Find where the given text appears and provide that cell's center as [x, y] coordinate. 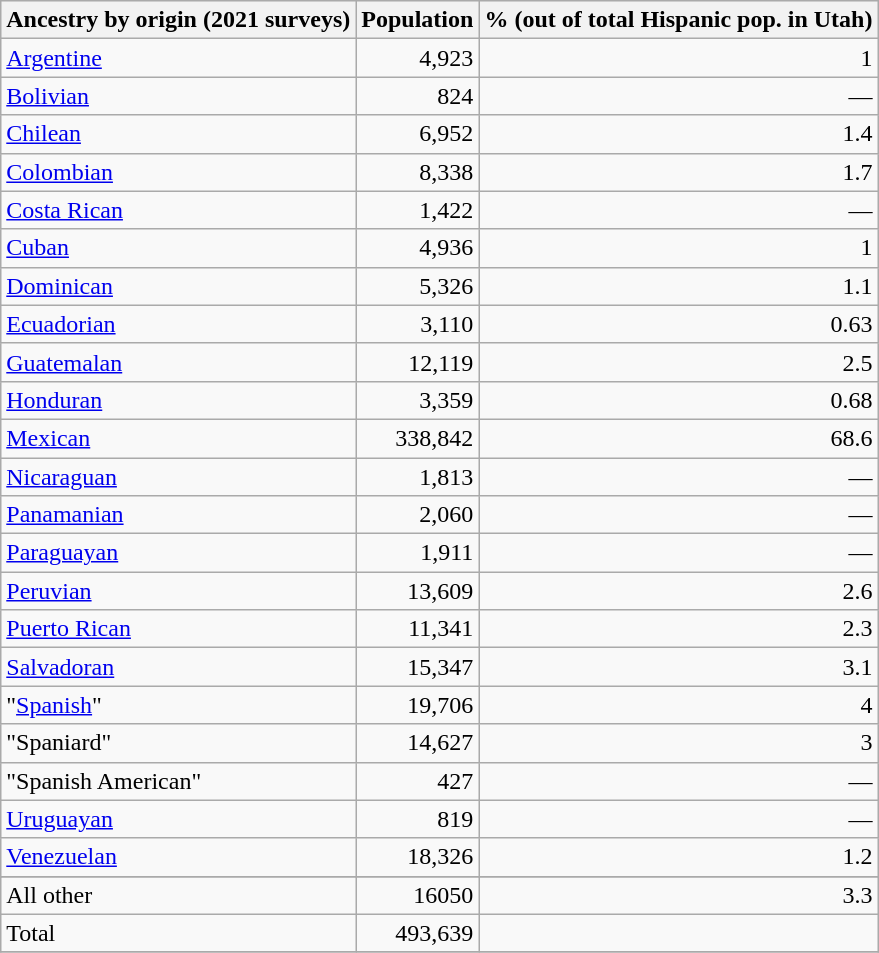
1.7 [678, 172]
1.1 [678, 286]
Bolivian [178, 96]
14,627 [418, 743]
16050 [418, 895]
% (out of total Hispanic pop. in Utah) [678, 20]
Honduran [178, 400]
3,359 [418, 400]
Ancestry by origin (2021 surveys) [178, 20]
819 [418, 819]
13,609 [418, 591]
4,936 [418, 248]
Peruvian [178, 591]
19,706 [418, 705]
0.68 [678, 400]
Costa Rican [178, 210]
1,813 [418, 477]
Uruguayan [178, 819]
1,422 [418, 210]
2.5 [678, 362]
2.3 [678, 629]
12,119 [418, 362]
3.3 [678, 895]
Population [418, 20]
3.1 [678, 667]
Dominican [178, 286]
Mexican [178, 438]
6,952 [418, 134]
3,110 [418, 324]
Chilean [178, 134]
All other [178, 895]
11,341 [418, 629]
1.4 [678, 134]
4 [678, 705]
2,060 [418, 515]
824 [418, 96]
Argentine [178, 58]
1.2 [678, 857]
Colombian [178, 172]
"Spanish American" [178, 781]
Salvadoran [178, 667]
Guatemalan [178, 362]
Cuban [178, 248]
"Spanish" [178, 705]
Venezuelan [178, 857]
Nicaraguan [178, 477]
2.6 [678, 591]
4,923 [418, 58]
1,911 [418, 553]
493,639 [418, 933]
Total [178, 933]
18,326 [418, 857]
Puerto Rican [178, 629]
Paraguayan [178, 553]
5,326 [418, 286]
68.6 [678, 438]
0.63 [678, 324]
427 [418, 781]
Panamanian [178, 515]
338,842 [418, 438]
3 [678, 743]
15,347 [418, 667]
8,338 [418, 172]
Ecuadorian [178, 324]
"Spaniard" [178, 743]
